Find where the given text appears and provide that cell's center as [x, y] coordinate. 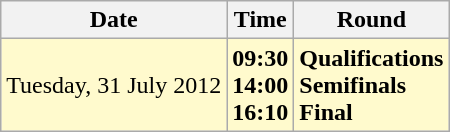
Tuesday, 31 July 2012 [114, 85]
Round [372, 20]
QualificationsSemifinalsFinal [372, 85]
09:3014:0016:10 [260, 85]
Time [260, 20]
Date [114, 20]
